Return the [X, Y] coordinate for the center point of the cell that contains the specified text.  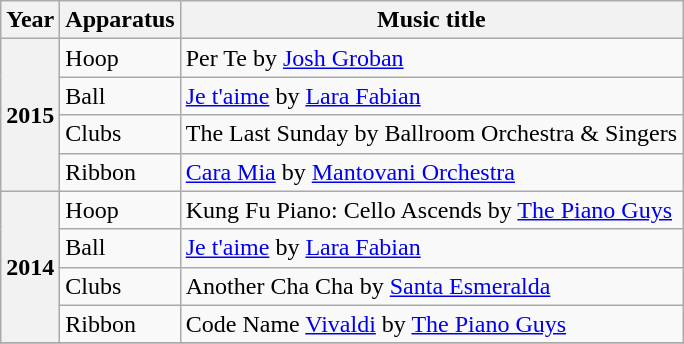
Year [30, 20]
Per Te by Josh Groban [431, 58]
Kung Fu Piano: Cello Ascends by The Piano Guys [431, 210]
Another Cha Cha by Santa Esmeralda [431, 286]
Music title [431, 20]
Apparatus [120, 20]
2014 [30, 267]
Code Name Vivaldi by The Piano Guys [431, 324]
2015 [30, 115]
The Last Sunday by Ballroom Orchestra & Singers [431, 134]
Cara Mia by Mantovani Orchestra [431, 172]
